Return the (X, Y) coordinate for the center point of the cell that contains the specified text.  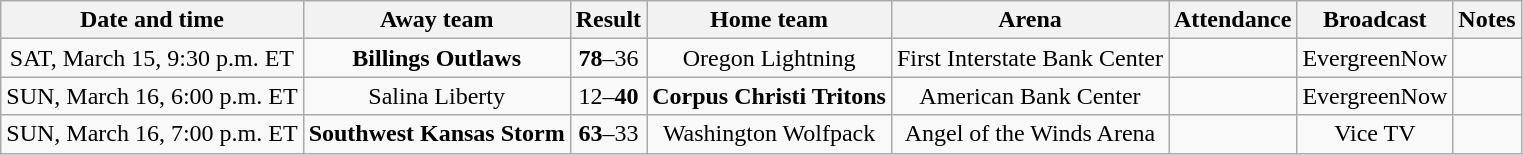
Southwest Kansas Storm (436, 134)
Arena (1030, 20)
78–36 (608, 58)
Date and time (152, 20)
Washington Wolfpack (770, 134)
SUN, March 16, 6:00 p.m. ET (152, 96)
Vice TV (1375, 134)
Away team (436, 20)
Home team (770, 20)
First Interstate Bank Center (1030, 58)
63–33 (608, 134)
Angel of the Winds Arena (1030, 134)
12–40 (608, 96)
Salina Liberty (436, 96)
American Bank Center (1030, 96)
Notes (1487, 20)
Corpus Christi Tritons (770, 96)
SUN, March 16, 7:00 p.m. ET (152, 134)
Oregon Lightning (770, 58)
Billings Outlaws (436, 58)
Broadcast (1375, 20)
SAT, March 15, 9:30 p.m. ET (152, 58)
Attendance (1232, 20)
Result (608, 20)
